Search for the cell housing the specified text and yield its [x, y] center coordinate. 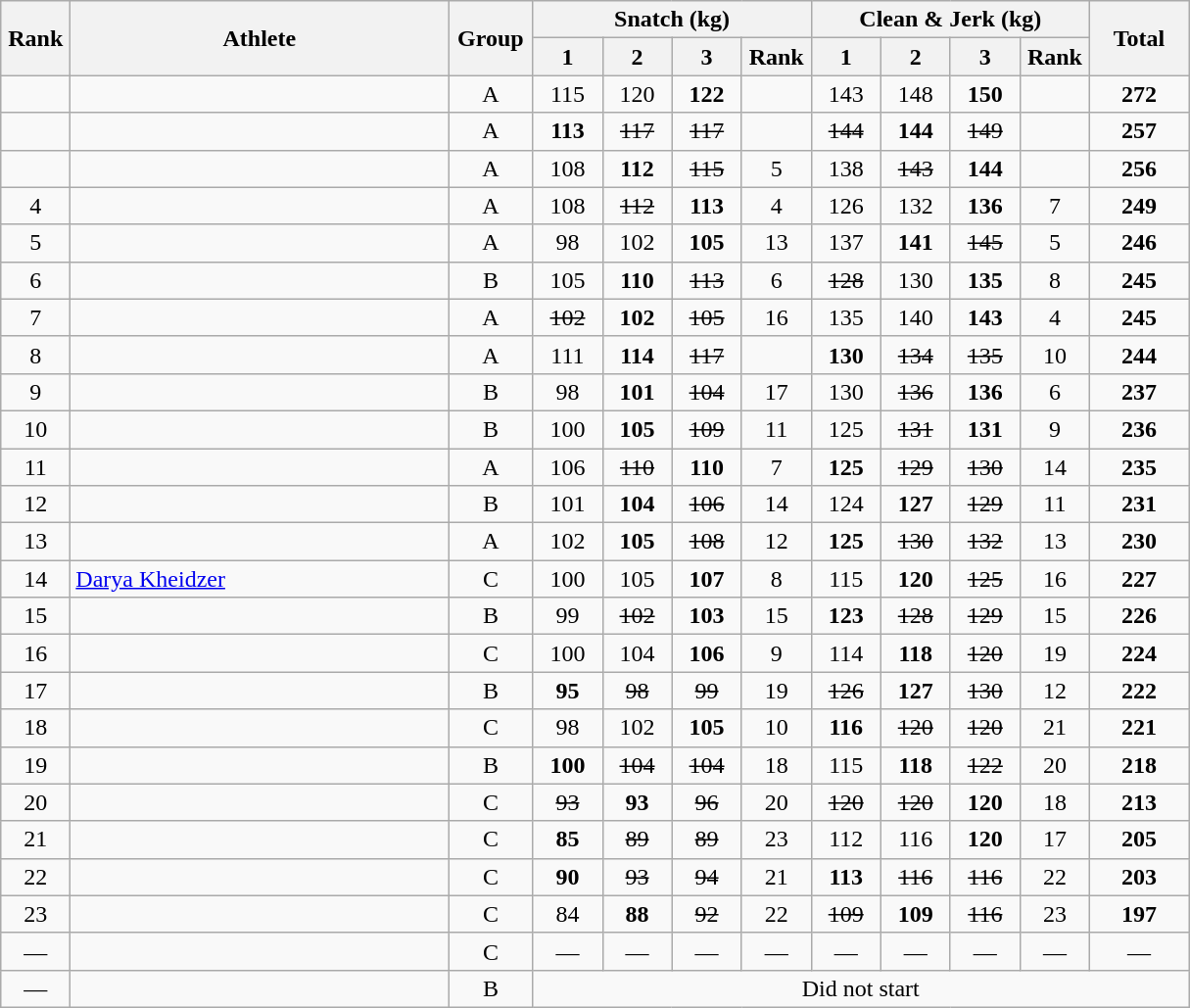
107 [707, 579]
140 [915, 317]
221 [1138, 728]
Snatch (kg) [672, 20]
246 [1138, 243]
141 [915, 243]
Total [1138, 38]
227 [1138, 579]
145 [985, 243]
123 [846, 616]
249 [1138, 206]
231 [1138, 504]
236 [1138, 429]
95 [568, 691]
84 [568, 914]
205 [1138, 840]
124 [846, 504]
134 [915, 355]
Did not start [861, 988]
197 [1138, 914]
149 [985, 131]
244 [1138, 355]
96 [707, 802]
203 [1138, 877]
226 [1138, 616]
218 [1138, 765]
Darya Kheidzer [260, 579]
111 [568, 355]
137 [846, 243]
Clean & Jerk (kg) [950, 20]
256 [1138, 168]
88 [637, 914]
230 [1138, 542]
138 [846, 168]
Group [491, 38]
213 [1138, 802]
272 [1138, 94]
Athlete [260, 38]
94 [707, 877]
224 [1138, 653]
148 [915, 94]
237 [1138, 392]
85 [568, 840]
103 [707, 616]
235 [1138, 467]
222 [1138, 691]
92 [707, 914]
257 [1138, 131]
150 [985, 94]
90 [568, 877]
